Return [x, y] of the center of cell containing provided text 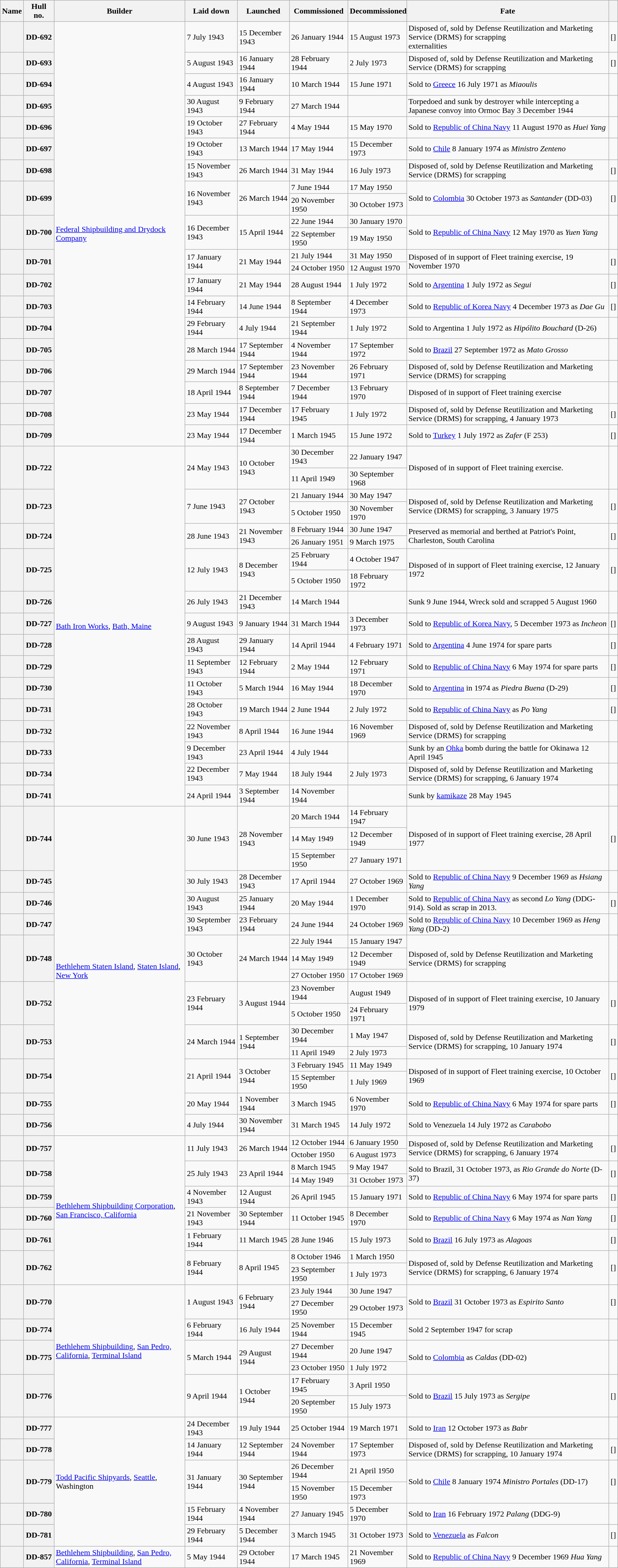
October 1950 [319, 1155]
DD-724 [39, 536]
8 March 1945 [319, 1167]
DD-778 [39, 1449]
1 September 1944 [263, 1042]
16 May 1944 [319, 688]
DD-733 [39, 752]
28 June 1946 [319, 1240]
17 September 1973 [377, 1449]
4 August 1943 [211, 85]
15 December 1945 [377, 1330]
24 November 1944 [319, 1449]
28 October 1943 [211, 709]
8 October 1946 [319, 1257]
11 March 1945 [263, 1240]
18 February 1972 [377, 581]
DD-696 [39, 127]
16 December 1943 [211, 232]
20 March 1944 [319, 817]
DD-746 [39, 903]
DD-780 [39, 1514]
3 February 1945 [319, 1065]
Disposed of, sold by Defense Reutilization and Marketing Service (DRMS) for scrapping, 3 January 1975 [508, 506]
Sold to Argentina 1 July 1972 as Segui [508, 285]
1 July 1973 [377, 1274]
12 October 1944 [319, 1142]
DD-705 [39, 349]
15 April 1944 [263, 232]
30 July 1943 [211, 881]
8 April 1944 [263, 731]
Disposed of in support of Fleet training exercise, 10 October 1969 [508, 1076]
14 March 1944 [319, 602]
19 July 1944 [263, 1428]
DD-694 [39, 85]
Bethlehem Shipbuilding Corporation, San Francisco, California [120, 1210]
10 October 1943 [263, 468]
22 December 1943 [211, 774]
28 November 1943 [263, 838]
28 August 1943 [211, 645]
24 October 1969 [377, 925]
DD-706 [39, 371]
31 May 1944 [319, 170]
9 February 1944 [263, 106]
1 May 1947 [377, 1036]
12 February 1971 [377, 666]
DD-776 [39, 1396]
24 April 1944 [211, 795]
22 July 1944 [319, 942]
7 May 1944 [263, 774]
16 July 1944 [263, 1330]
DD-728 [39, 645]
11 May 1949 [377, 1065]
14 January 1944 [211, 1449]
30 October 1943 [211, 958]
Sold to Republic of China Navy 10 December 1969 as Heng Yang (DD-2) [508, 925]
1 March 1945 [319, 435]
21 January 1944 [319, 495]
Disposed of in support of Fleet training exercise, 19 November 1970 [508, 262]
Sold to Republic of China Navy as Po Yang [508, 709]
23 September 1950 [319, 1274]
31 January 1944 [211, 1481]
4 December 1973 [377, 306]
27 January 1945 [319, 1514]
DD-752 [39, 1003]
Builder [120, 11]
Disposed of in support of Fleet training exercise, 12 January 1972 [508, 570]
6 August 1973 [377, 1155]
30 November 1944 [263, 1125]
Commissioned [319, 11]
14 April 1944 [319, 645]
Disposed of in support of Fleet training exercise. [508, 468]
15 June 1972 [377, 435]
30 October 1973 [377, 204]
30 December 1944 [319, 1036]
DD-745 [39, 881]
7 December 1944 [319, 392]
2 July 1972 [377, 709]
DD-703 [39, 306]
6 January 1950 [377, 1142]
28 March 1944 [211, 349]
14 February 1944 [211, 306]
Sold to Venezuela as Falcon [508, 1536]
DD-777 [39, 1428]
Sunk by an Ohka bomb during the battle for Okinawa 12 April 1945 [508, 752]
DD-708 [39, 414]
Sold to Greece 16 July 1971 as Miaoulis [508, 85]
DD-726 [39, 602]
4 October 1947 [377, 559]
DD-770 [39, 1302]
Sold to Iran 12 October 1973 as Babr [508, 1428]
9 April 1944 [211, 1396]
Federal Shipbuilding and Drydock Company [120, 234]
Disposed of in support of Fleet training exercise, 10 January 1979 [508, 1003]
Disposed of, sold by Defense Reutilization and Marketing Service (DRMS) for scrappingexternalities [508, 37]
16 November 1969 [377, 731]
27 December 1950 [319, 1308]
29 October 1944 [263, 1557]
15 August 1973 [377, 37]
29 October 1973 [377, 1308]
DD-753 [39, 1042]
Laid down [211, 11]
Decommissioned [377, 11]
1 July 1969 [377, 1082]
10 March 1944 [319, 85]
21 July 1944 [319, 255]
27 October 1950 [319, 976]
2 June 1944 [319, 709]
7 July 1943 [211, 37]
DD-754 [39, 1076]
20 November 1950 [319, 204]
DD-774 [39, 1330]
8 April 1945 [263, 1267]
14 July 1972 [377, 1125]
29 January 1944 [263, 645]
Sold to Republic of China Navy 12 May 1970 as Yuen Yang [508, 232]
DD-692 [39, 37]
22 September 1950 [319, 238]
Sold to Iran 16 February 1972 Palang (DDG-9) [508, 1514]
18 December 1970 [377, 688]
DD-781 [39, 1536]
6 November 1970 [377, 1104]
21 November 1969 [377, 1557]
26 January 1951 [319, 542]
1 December 1970 [377, 903]
Sold to Colombia 30 October 1973 as Santander (DD-03) [508, 198]
7 June 1943 [211, 506]
9 December 1943 [211, 752]
5 August 1943 [211, 63]
14 November 1944 [319, 795]
DD-758 [39, 1173]
Sold to Brazil 27 September 1972 as Mato Grosso [508, 349]
Sold to Republic of China Navy as second Lo Yang (DDG-914). Sold as scrap in 2013. [508, 903]
15 May 1970 [377, 127]
21 April 1950 [377, 1471]
Sold to Chile 8 January 1974 as Ministro Zenteno [508, 149]
19 May 1950 [377, 238]
4 May 1944 [319, 127]
11 October 1943 [211, 688]
Sold to Brazil, 31 October 1973, as Rio Grande do Norte (D-37) [508, 1173]
16 November 1943 [211, 198]
30 June 1943 [211, 838]
Sold to Argentina 4 June 1974 for spare parts [508, 645]
27 October 1943 [263, 506]
18 April 1944 [211, 392]
4 November 1943 [211, 1197]
Hull no. [39, 11]
9 August 1943 [211, 624]
DD-775 [39, 1357]
30 September 1968 [377, 478]
DD-762 [39, 1267]
DD-759 [39, 1197]
DD-709 [39, 435]
DD-732 [39, 731]
11 September 1943 [211, 666]
31 March 1945 [319, 1125]
27 October 1969 [377, 881]
27 December 1944 [319, 1351]
30 December 1943 [319, 457]
Sunk 9 June 1944, Wreck sold and scrapped 5 August 1960 [508, 602]
22 January 1947 [377, 457]
31 May 1950 [377, 255]
14 February 1947 [377, 817]
Torpedoed and sunk by destroyer while intercepting a Japanese convoy into Ormoc Bay 3 December 1944 [508, 106]
13 February 1970 [377, 392]
Sold to Republic of China Navy 9 December 1969 Hua Yang [508, 1557]
30 September 1943 [211, 925]
30 November 1970 [377, 513]
1 August 1943 [211, 1302]
15 February 1944 [211, 1514]
17 September 1972 [377, 349]
26 January 1944 [319, 37]
DD-704 [39, 328]
24 February 1971 [377, 1014]
DD-723 [39, 506]
21 September 1944 [319, 328]
Sold to Argentina 1 July 1972 as Hipólito Bouchard (D-26) [508, 328]
DD-857 [39, 1557]
DD-722 [39, 468]
Todd Pacific Shipyards, Seattle, Washington [120, 1481]
Sold to Colombia as Caldas (DD-02) [508, 1357]
DD-698 [39, 170]
1 October 1944 [263, 1396]
DD-757 [39, 1148]
1 February 1944 [211, 1240]
20 September 1950 [319, 1406]
Sold 2 September 1947 for scrap [508, 1330]
23 July 1944 [319, 1291]
27 March 1944 [319, 106]
DD-697 [39, 149]
DD-755 [39, 1104]
DD-760 [39, 1219]
DD-734 [39, 774]
27 January 1971 [377, 860]
DD-731 [39, 709]
DD-701 [39, 262]
9 May 1947 [377, 1167]
DD-779 [39, 1481]
Disposed of in support of Fleet training exercise [508, 392]
15 June 1971 [377, 85]
25 February 1944 [319, 559]
26 July 1943 [211, 602]
Sold to Republic of China Navy 6 May 1974 as Nan Yang [508, 1219]
30 May 1947 [377, 495]
31 March 1944 [319, 624]
Name [12, 11]
24 May 1943 [211, 468]
12 August 1944 [263, 1197]
DD-725 [39, 570]
DD-747 [39, 925]
DD-727 [39, 624]
29 March 1944 [211, 371]
15 January 1971 [377, 1197]
25 January 1944 [263, 903]
28 February 1944 [319, 63]
26 December 1944 [319, 1471]
5 December 1970 [377, 1514]
12 February 1944 [263, 666]
Bath Iron Works, Bath, Maine [120, 626]
22 June 1944 [319, 221]
15 November 1950 [319, 1492]
16 July 1973 [377, 170]
27 February 1944 [263, 127]
17 April 1944 [319, 881]
Fate [508, 11]
August 1949 [377, 993]
28 August 1944 [319, 285]
24 June 1944 [319, 925]
25 July 1943 [211, 1173]
16 June 1944 [319, 731]
11 October 1945 [319, 1219]
15 December 1943 [263, 37]
14 June 1944 [263, 306]
23 October 1950 [319, 1368]
8 December 1943 [263, 570]
20 June 1947 [377, 1351]
17 May 1950 [377, 187]
4 February 1971 [377, 645]
29 August 1944 [263, 1357]
DD-748 [39, 958]
19 March 1944 [263, 709]
3 December 1973 [377, 624]
3 October 1944 [263, 1076]
DD-700 [39, 232]
12 July 1943 [211, 570]
3 April 1950 [377, 1385]
24 December 1943 [211, 1428]
Sold to Republic of China Navy 11 August 1970 as Huei Yang [508, 127]
DD-729 [39, 666]
DD-695 [39, 106]
15 January 1947 [377, 942]
DD-761 [39, 1240]
21 December 1943 [263, 602]
Bethlehem Staten Island, Staten Island, New York [120, 971]
12 September 1944 [263, 1449]
DD-744 [39, 838]
DD-693 [39, 63]
Sold to Turkey 1 July 1972 as Zafer (F 253) [508, 435]
21 April 1944 [211, 1076]
Sold to Brazil 16 July 1973 as Alagoas [508, 1240]
Launched [263, 11]
26 April 1945 [319, 1197]
3 September 1944 [263, 795]
DD-702 [39, 285]
15 November 1943 [211, 170]
2 May 1944 [319, 666]
3 August 1944 [263, 1003]
DD-756 [39, 1125]
Sold to Republic of Korea Navy 4 December 1973 as Dae Gu [508, 306]
Sold to Brazil 15 July 1973 as Sergipe [508, 1396]
1 November 1944 [263, 1104]
5 May 1944 [211, 1557]
Sunk by kamikaze 28 May 1945 [508, 795]
Disposed of, sold by Defense Reutilization and Marketing Service (DRMS) for scrapping, 4 January 1973 [508, 414]
Sold to Argentina in 1974 as Piedra Buena (D-29) [508, 688]
1 March 1950 [377, 1257]
25 November 1944 [319, 1330]
25 October 1944 [319, 1428]
DD-699 [39, 198]
7 June 1944 [319, 187]
17 October 1969 [377, 976]
Disposed of in support of Fleet training exercise, 28 April 1977 [508, 838]
30 January 1970 [377, 221]
Preserved as memorial and berthed at Patriot's Point, Charleston, South Carolina [508, 536]
24 October 1950 [319, 268]
17 March 1945 [319, 1557]
17 May 1944 [319, 149]
12 August 1970 [377, 268]
28 June 1943 [211, 536]
Sold to Brazil 31 October 1973 as Espirito Santo [508, 1302]
Sold to Republic of Korea Navy, 5 December 1973 as Incheon [508, 624]
9 January 1944 [263, 624]
Sold to Republic of China Navy 9 December 1969 as Hsiang Yang [508, 881]
5 December 1944 [263, 1536]
28 December 1943 [263, 881]
9 March 1975 [377, 542]
8 December 1970 [377, 1219]
DD-741 [39, 795]
13 March 1944 [263, 149]
DD-730 [39, 688]
Sold to Chile 8 January 1974 Ministro Portales (DD-17) [508, 1481]
DD-707 [39, 392]
18 July 1944 [319, 774]
22 November 1943 [211, 731]
Sold to Venezuela 14 July 1972 as Carabobo [508, 1125]
19 March 1971 [377, 1428]
26 February 1971 [377, 371]
11 July 1943 [211, 1148]
